Extract the [X, Y] coordinate from the center of the cell holding the provided text.  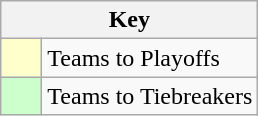
Teams to Playoffs [150, 58]
Key [130, 20]
Teams to Tiebreakers [150, 96]
